Scan for the cell matching the given text and deliver its (x, y) coordinate at center. 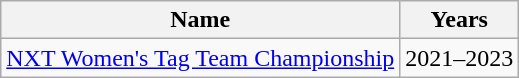
2021–2023 (460, 58)
Name (200, 20)
NXT Women's Tag Team Championship (200, 58)
Years (460, 20)
